Extract the (X, Y) coordinate from the center of the cell holding the provided text.  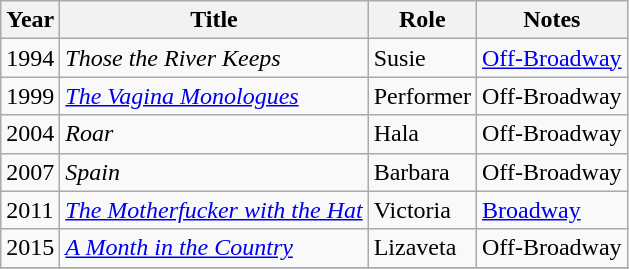
Notes (552, 20)
2007 (30, 172)
Broadway (552, 210)
Spain (214, 172)
Roar (214, 134)
The Motherfucker with the Hat (214, 210)
Those the River Keeps (214, 58)
Performer (422, 96)
Lizaveta (422, 248)
Hala (422, 134)
1994 (30, 58)
1999 (30, 96)
A Month in the Country (214, 248)
2015 (30, 248)
2011 (30, 210)
Year (30, 20)
The Vagina Monologues (214, 96)
Victoria (422, 210)
2004 (30, 134)
Barbara (422, 172)
Role (422, 20)
Susie (422, 58)
Title (214, 20)
